Identify which cell holds the provided text, then report its [X, Y] central coordinate. 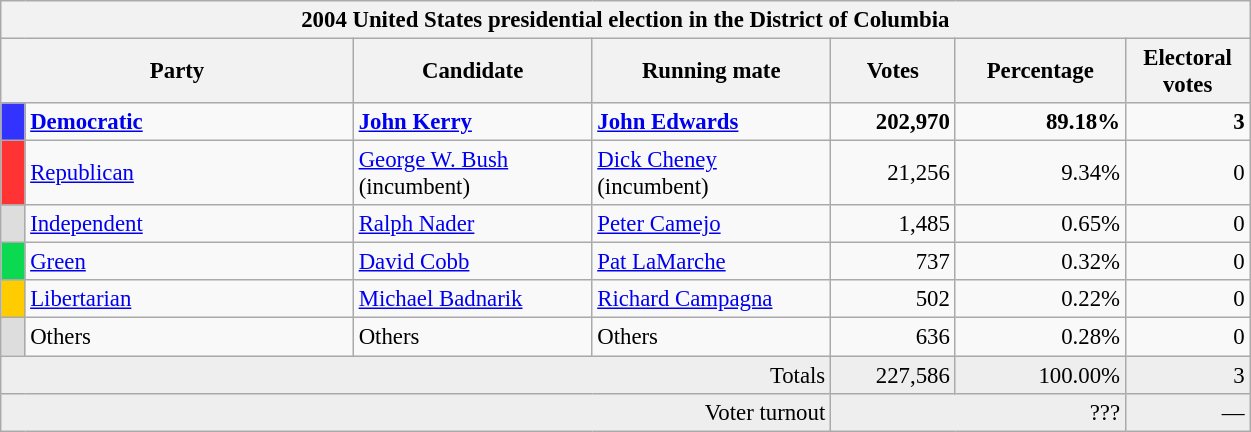
Running mate [712, 72]
Party [178, 72]
John Edwards [712, 122]
9.34% [1040, 174]
Democratic [189, 122]
Pat LaMarche [712, 262]
Percentage [1040, 72]
Green [189, 262]
100.00% [1040, 375]
George W. Bush (incumbent) [472, 174]
Libertarian [189, 299]
Votes [894, 72]
21,256 [894, 174]
89.18% [1040, 122]
2004 United States presidential election in the District of Columbia [626, 20]
Voter turnout [416, 412]
Ralph Nader [472, 224]
Peter Camejo [712, 224]
0.22% [1040, 299]
Republican [189, 174]
202,970 [894, 122]
Michael Badnarik [472, 299]
— [1188, 412]
Independent [189, 224]
David Cobb [472, 262]
Candidate [472, 72]
John Kerry [472, 122]
0.32% [1040, 262]
Dick Cheney (incumbent) [712, 174]
502 [894, 299]
Electoral votes [1188, 72]
737 [894, 262]
0.65% [1040, 224]
636 [894, 337]
1,485 [894, 224]
0.28% [1040, 337]
??? [978, 412]
Totals [416, 375]
Richard Campagna [712, 299]
227,586 [894, 375]
